Return [X, Y] of the center of cell containing provided text 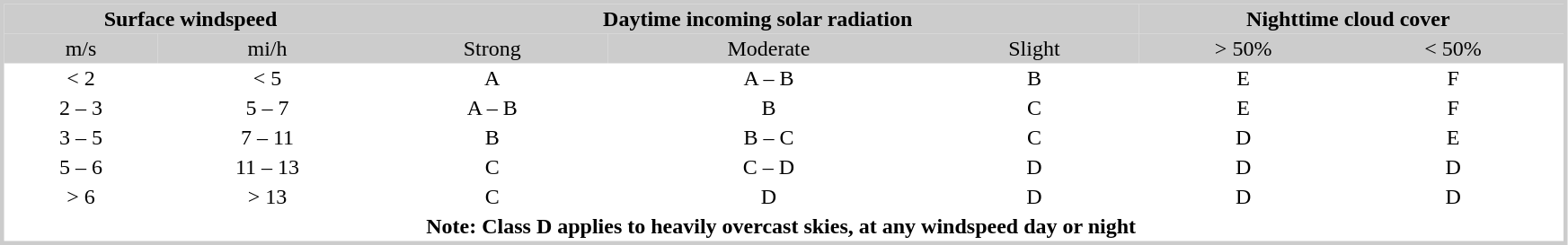
2 – 3 [81, 108]
Moderate [769, 48]
C – D [769, 167]
5 – 6 [81, 167]
7 – 11 [267, 136]
mi/h [267, 48]
< 50% [1452, 48]
m/s [81, 48]
B – C [769, 136]
Slight [1034, 48]
> 13 [267, 196]
< 2 [81, 77]
11 – 13 [267, 167]
< 5 [267, 77]
Strong [492, 48]
Surface windspeed [190, 18]
> 50% [1244, 48]
Daytime incoming solar radiation [758, 18]
Nighttime cloud cover [1348, 18]
5 – 7 [267, 108]
3 – 5 [81, 136]
> 6 [81, 196]
A [492, 77]
Note: Class D applies to heavily overcast skies, at any windspeed day or night [780, 226]
